Capture the cell that displays the provided text and extract its [x, y] central coordinate. 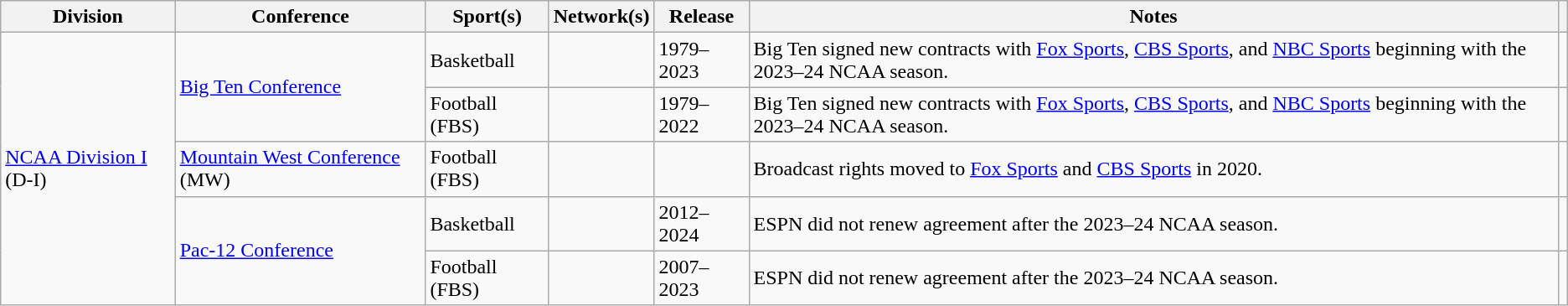
1979–2022 [702, 114]
NCAA Division I (D-I) [88, 169]
2007–2023 [702, 278]
Notes [1153, 17]
Network(s) [601, 17]
Sport(s) [487, 17]
Release [702, 17]
1979–2023 [702, 60]
Mountain West Conference (MW) [300, 169]
Big Ten Conference [300, 87]
Pac-12 Conference [300, 251]
Conference [300, 17]
Broadcast rights moved to Fox Sports and CBS Sports in 2020. [1153, 169]
2012–2024 [702, 223]
Division [88, 17]
